Detect which cell encompasses the target text, then output its (x, y) center coordinate. 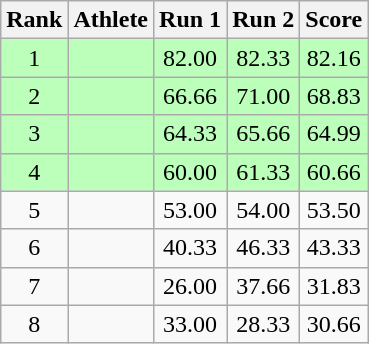
61.33 (264, 172)
26.00 (190, 286)
Score (334, 20)
37.66 (264, 286)
Athlete (111, 20)
40.33 (190, 248)
60.66 (334, 172)
33.00 (190, 324)
4 (34, 172)
3 (34, 134)
71.00 (264, 96)
7 (34, 286)
8 (34, 324)
53.00 (190, 210)
66.66 (190, 96)
Run 2 (264, 20)
2 (34, 96)
54.00 (264, 210)
68.83 (334, 96)
82.33 (264, 58)
28.33 (264, 324)
82.16 (334, 58)
6 (34, 248)
64.33 (190, 134)
5 (34, 210)
46.33 (264, 248)
30.66 (334, 324)
82.00 (190, 58)
Rank (34, 20)
Run 1 (190, 20)
65.66 (264, 134)
64.99 (334, 134)
31.83 (334, 286)
1 (34, 58)
60.00 (190, 172)
53.50 (334, 210)
43.33 (334, 248)
